Return the (x, y) coordinate for the center point of the cell that contains the specified text.  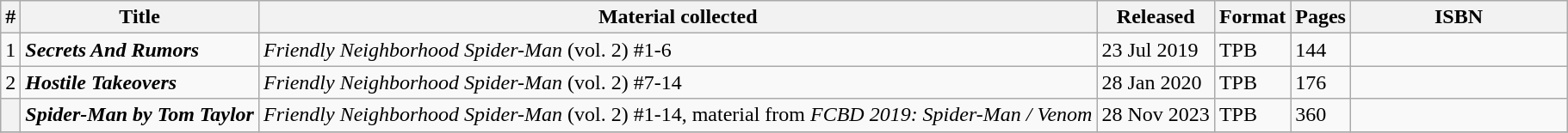
1 (10, 50)
Hostile Takeovers (139, 82)
Spider-Man by Tom Taylor (139, 115)
Friendly Neighborhood Spider-Man (vol. 2) #1-6 (678, 50)
176 (1321, 82)
Friendly Neighborhood Spider-Man (vol. 2) #7-14 (678, 82)
Friendly Neighborhood Spider-Man (vol. 2) #1-14, material from FCBD 2019: Spider-Man / Venom (678, 115)
Pages (1321, 17)
360 (1321, 115)
Material collected (678, 17)
2 (10, 82)
Format (1252, 17)
144 (1321, 50)
ISBN (1459, 17)
23 Jul 2019 (1156, 50)
28 Nov 2023 (1156, 115)
Title (139, 17)
28 Jan 2020 (1156, 82)
Secrets And Rumors (139, 50)
# (10, 17)
Released (1156, 17)
